Extract the [x, y] coordinate from the center of the cell holding the provided text.  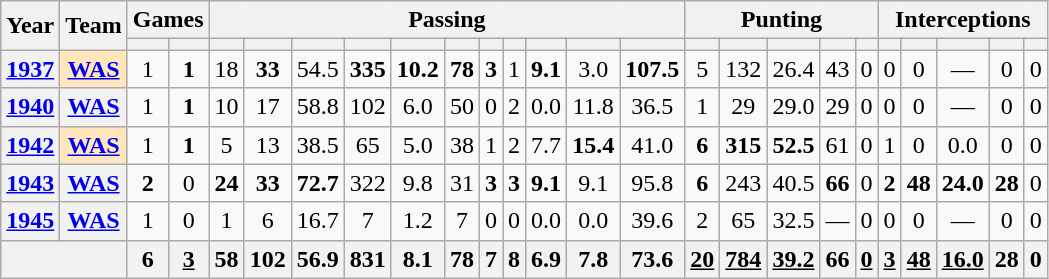
335 [368, 69]
36.5 [652, 107]
11.8 [594, 107]
32.5 [794, 221]
43 [838, 69]
39.2 [794, 259]
38.5 [318, 145]
8 [514, 259]
58 [226, 259]
18 [226, 69]
107.5 [652, 69]
41.0 [652, 145]
72.7 [318, 183]
8.1 [418, 259]
1940 [30, 107]
Games [168, 20]
20 [702, 259]
10.2 [418, 69]
322 [368, 183]
40.5 [794, 183]
6.9 [546, 259]
Year [30, 26]
132 [744, 69]
6.0 [418, 107]
13 [268, 145]
17 [268, 107]
Team [94, 26]
16.7 [318, 221]
50 [462, 107]
61 [838, 145]
58.8 [318, 107]
16.0 [962, 259]
1937 [30, 69]
24 [226, 183]
26.4 [794, 69]
29.0 [794, 107]
1.2 [418, 221]
315 [744, 145]
15.4 [594, 145]
1942 [30, 145]
831 [368, 259]
Passing [447, 20]
Punting [782, 20]
73.6 [652, 259]
7.7 [546, 145]
39.6 [652, 221]
10 [226, 107]
24.0 [962, 183]
38 [462, 145]
54.5 [318, 69]
56.9 [318, 259]
95.8 [652, 183]
31 [462, 183]
Interceptions [962, 20]
7.8 [594, 259]
5.0 [418, 145]
9.8 [418, 183]
3.0 [594, 69]
784 [744, 259]
1943 [30, 183]
243 [744, 183]
1945 [30, 221]
52.5 [794, 145]
